Identify which cell holds the provided text, then report its (X, Y) central coordinate. 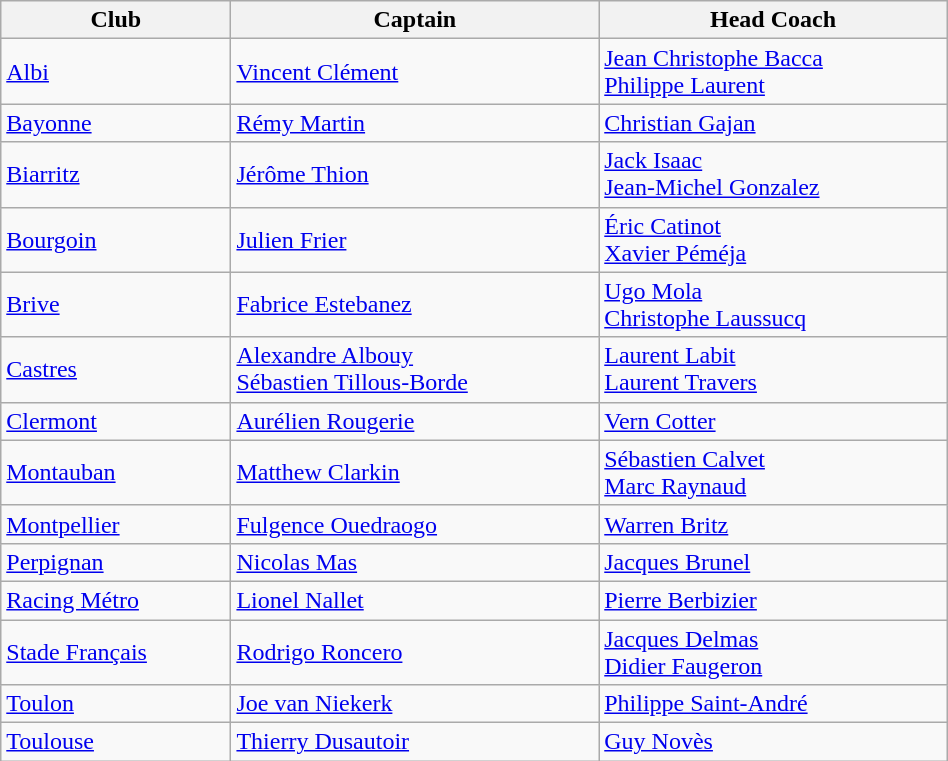
Club (116, 20)
Lionel Nallet (415, 600)
Joe van Niekerk (415, 704)
Pierre Berbizier (774, 600)
Stade Français (116, 652)
Rodrigo Roncero (415, 652)
Nicolas Mas (415, 562)
Julien Frier (415, 240)
Matthew Clarkin (415, 472)
Vincent Clément (415, 72)
Biarritz (116, 174)
Toulouse (116, 742)
Rémy Martin (415, 123)
Bourgoin (116, 240)
Jacques Brunel (774, 562)
Albi (116, 72)
Toulon (116, 704)
Christian Gajan (774, 123)
Alexandre Albouy Sébastien Tillous-Borde (415, 370)
Captain (415, 20)
Bayonne (116, 123)
Guy Novès (774, 742)
Jack Isaac Jean-Michel Gonzalez (774, 174)
Laurent Labit Laurent Travers (774, 370)
Brive (116, 304)
Racing Métro (116, 600)
Clermont (116, 421)
Éric Catinot Xavier Péméja (774, 240)
Jean Christophe Bacca Philippe Laurent (774, 72)
Fabrice Estebanez (415, 304)
Montpellier (116, 524)
Sébastien Calvet Marc Raynaud (774, 472)
Jacques Delmas Didier Faugeron (774, 652)
Jérôme Thion (415, 174)
Head Coach (774, 20)
Vern Cotter (774, 421)
Warren Britz (774, 524)
Thierry Dusautoir (415, 742)
Fulgence Ouedraogo (415, 524)
Aurélien Rougerie (415, 421)
Philippe Saint-André (774, 704)
Castres (116, 370)
Ugo Mola Christophe Laussucq (774, 304)
Montauban (116, 472)
Perpignan (116, 562)
